Capture the cell that displays the provided text and extract its (X, Y) central coordinate. 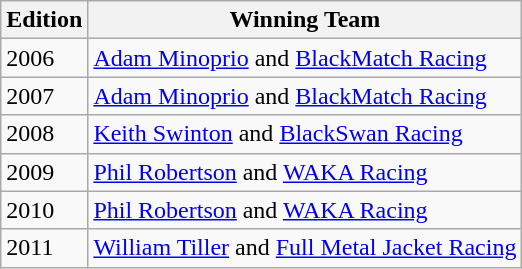
2011 (44, 248)
Edition (44, 20)
2006 (44, 58)
Winning Team (305, 20)
2008 (44, 134)
Keith Swinton and BlackSwan Racing (305, 134)
2010 (44, 210)
2007 (44, 96)
William Tiller and Full Metal Jacket Racing (305, 248)
2009 (44, 172)
